Detect which cell encompasses the target text, then output its [x, y] center coordinate. 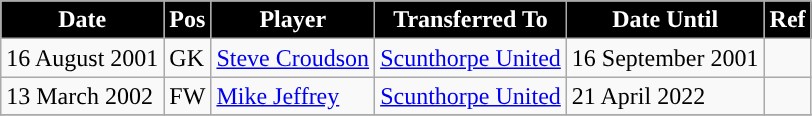
Mike Jeffrey [293, 96]
Steve Croudson [293, 58]
Pos [188, 20]
21 April 2022 [665, 96]
Date Until [665, 20]
16 September 2001 [665, 58]
Date [82, 20]
16 August 2001 [82, 58]
13 March 2002 [82, 96]
Ref [788, 20]
FW [188, 96]
Player [293, 20]
GK [188, 58]
Transferred To [471, 20]
